For the text-containing cell, return its midpoint in [x, y] coordinate format. 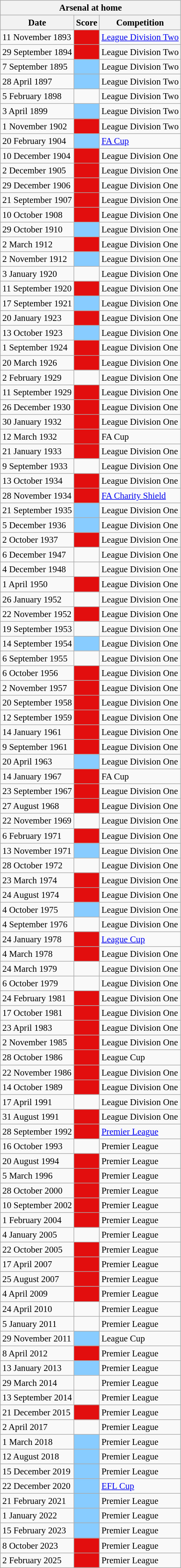
25 August 2007 [37, 1279]
20 September 1958 [37, 703]
21 January 1933 [37, 451]
FA Charity Shield [140, 496]
21 September 1935 [37, 510]
2 March 1912 [37, 244]
EFL Cup [140, 1486]
9 September 1961 [37, 747]
24 April 2010 [37, 1309]
5 February 1898 [37, 96]
28 April 1897 [37, 82]
14 January 1961 [37, 732]
13 October 1923 [37, 333]
26 January 1952 [37, 599]
28 September 1992 [37, 1131]
13 September 2014 [37, 1398]
24 February 1981 [37, 999]
23 April 1983 [37, 1028]
27 August 1968 [37, 806]
14 September 1954 [37, 643]
20 January 1923 [37, 318]
1 April 1950 [37, 584]
24 August 1974 [37, 895]
29 December 1906 [37, 185]
1 November 1902 [37, 126]
24 January 1978 [37, 939]
14 January 1967 [37, 777]
23 September 1967 [37, 791]
Score [87, 23]
12 September 1959 [37, 717]
29 March 2014 [37, 1383]
4 October 1975 [37, 910]
10 December 1904 [37, 156]
28 October 2000 [37, 1190]
11 September 1929 [37, 392]
28 October 1986 [37, 1058]
3 January 1920 [37, 274]
9 September 1933 [37, 466]
14 October 1989 [37, 1087]
19 September 1953 [37, 629]
2 November 1912 [37, 259]
8 April 2012 [37, 1353]
3 April 1899 [37, 111]
17 April 2007 [37, 1264]
6 October 1956 [37, 673]
4 January 2005 [37, 1235]
29 November 2011 [37, 1338]
12 March 1932 [37, 437]
21 September 1907 [37, 200]
20 February 1904 [37, 141]
4 September 1976 [37, 925]
2 December 1905 [37, 170]
29 September 1894 [37, 52]
29 October 1910 [37, 230]
1 March 2018 [37, 1442]
2 November 1957 [37, 688]
6 September 1955 [37, 658]
21 February 2021 [37, 1501]
31 August 1991 [37, 1117]
Arsenal at home [91, 8]
2 October 1937 [37, 540]
24 March 1979 [37, 969]
17 September 1921 [37, 304]
7 September 1895 [37, 67]
16 October 1993 [37, 1146]
Date [37, 23]
1 January 2022 [37, 1516]
13 January 2013 [37, 1368]
17 October 1981 [37, 1013]
15 December 2019 [37, 1472]
23 March 1974 [37, 880]
22 October 2005 [37, 1250]
4 March 1978 [37, 954]
6 December 1947 [37, 555]
20 August 1994 [37, 1161]
28 October 1972 [37, 865]
4 April 2009 [37, 1294]
22 November 1952 [37, 614]
30 January 1932 [37, 422]
5 January 2011 [37, 1324]
5 December 1936 [37, 525]
11 September 1920 [37, 289]
22 December 2020 [37, 1486]
22 November 1969 [37, 821]
21 December 2015 [37, 1412]
8 October 2023 [37, 1546]
26 December 1930 [37, 407]
15 February 2023 [37, 1531]
Competition [140, 23]
10 October 1908 [37, 215]
4 December 1948 [37, 570]
13 October 1934 [37, 481]
2 April 2017 [37, 1427]
11 November 1893 [37, 37]
20 March 1926 [37, 363]
6 October 1979 [37, 984]
13 November 1971 [37, 851]
22 November 1986 [37, 1072]
2 February 2025 [37, 1560]
5 March 1996 [37, 1176]
1 February 2004 [37, 1220]
10 September 2002 [37, 1205]
28 November 1934 [37, 496]
12 August 2018 [37, 1457]
20 April 1963 [37, 762]
17 April 1991 [37, 1102]
1 September 1924 [37, 348]
6 February 1971 [37, 836]
2 February 1929 [37, 378]
2 November 1985 [37, 1043]
